Pinpoint the cell where the given text exists, returning its (x, y) midpoint coordinate. 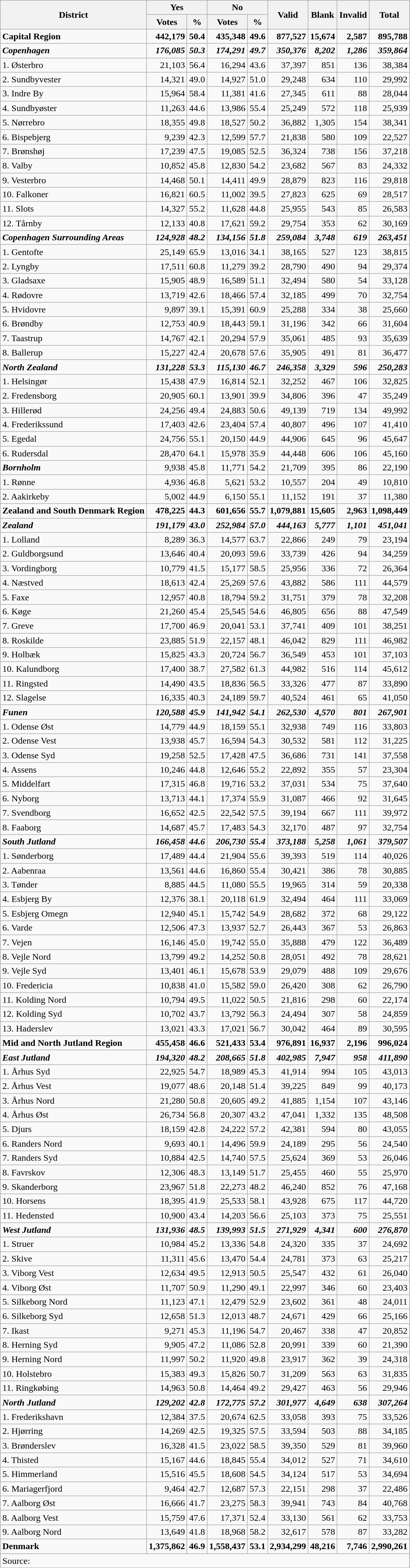
567 (323, 165)
52.8 (258, 1345)
29,427 (288, 1388)
56.5 (258, 683)
56.6 (258, 1215)
20,724 (227, 655)
18,794 (227, 597)
44,906 (288, 439)
14,767 (167, 338)
Bornholm (73, 468)
33,128 (389, 281)
110 (353, 79)
601,656 (227, 511)
4. Thisted (73, 1460)
9,464 (167, 1489)
176,085 (167, 51)
45.6 (197, 1259)
39,393 (288, 856)
35,061 (288, 338)
166,458 (167, 841)
5. Himmerland (73, 1474)
596 (353, 367)
823 (323, 180)
49,139 (288, 410)
22,866 (288, 540)
22,273 (227, 1187)
6. Køge (73, 611)
1. Helsingør (73, 381)
204 (323, 482)
611 (323, 94)
41,050 (389, 698)
1,558,437 (227, 1546)
543 (323, 209)
30,885 (389, 870)
31,196 (288, 324)
336 (323, 568)
386 (323, 870)
20,118 (227, 899)
32,170 (288, 827)
314 (323, 885)
29,374 (389, 266)
393 (323, 1417)
645 (323, 439)
6. Bispebjerg (73, 137)
51.7 (258, 1172)
3. Tønder (73, 885)
105 (353, 1072)
3. Gladsaxe (73, 281)
112 (353, 741)
41.0 (197, 985)
156 (353, 151)
39,960 (389, 1446)
8. Vejle Nord (73, 957)
7. Aalborg Øst (73, 1503)
307 (323, 1014)
1. Gentofte (73, 252)
28,044 (389, 94)
12,940 (167, 914)
517 (323, 1474)
50.3 (197, 51)
District (73, 15)
12,376 (167, 899)
118 (353, 108)
North Jutland (73, 1403)
23,602 (288, 1302)
1,101 (353, 525)
16,294 (227, 65)
12. Tårnby (73, 223)
26,420 (288, 985)
519 (323, 856)
13,561 (167, 870)
12,687 (227, 1489)
46,042 (288, 640)
53.9 (258, 971)
656 (323, 611)
11,080 (227, 885)
8,202 (323, 51)
13,149 (227, 1172)
36.3 (197, 540)
36,489 (389, 942)
455,458 (167, 1043)
54 (353, 281)
8. Favrskov (73, 1172)
37,741 (288, 626)
83 (353, 165)
29,079 (288, 971)
638 (353, 1403)
49 (353, 482)
4. Esbjerg By (73, 899)
9. Aalborg Nord (73, 1532)
139,993 (227, 1230)
37,558 (389, 755)
Source: (205, 1561)
33,753 (389, 1517)
4. Rødovre (73, 295)
467 (323, 381)
41,410 (389, 425)
355 (323, 770)
334 (323, 309)
35,888 (288, 942)
16,589 (227, 281)
379 (323, 597)
58.1 (258, 1201)
2,963 (353, 511)
369 (323, 1158)
11,628 (227, 209)
13,401 (167, 971)
49.0 (197, 79)
362 (323, 1359)
48.3 (197, 1172)
444,163 (288, 525)
96 (353, 439)
50.1 (197, 180)
40.3 (197, 698)
80 (353, 1129)
25,217 (389, 1259)
34,012 (288, 1460)
44.1 (197, 798)
21,904 (227, 856)
122 (353, 942)
West Jutland (73, 1230)
65 (353, 698)
39.1 (197, 309)
52.9 (258, 1302)
9,693 (167, 1144)
12,599 (227, 137)
12. Slagelse (73, 698)
4,936 (167, 482)
21,280 (167, 1101)
35,249 (389, 396)
Zealand (73, 525)
1,079,881 (288, 511)
738 (323, 151)
342 (323, 324)
301,977 (288, 1403)
45,160 (389, 453)
56.8 (197, 1115)
59.9 (258, 1144)
42,381 (288, 1129)
39,972 (389, 813)
8. Ballerup (73, 353)
3. Odense Syd (73, 755)
41.9 (197, 1201)
12,957 (167, 597)
40.4 (197, 554)
23,967 (167, 1187)
7. Brønshøj (73, 151)
249 (323, 540)
11,123 (167, 1302)
7,746 (353, 1546)
39,225 (288, 1086)
675 (323, 1201)
62.5 (258, 1417)
3. Hillerød (73, 410)
373,188 (288, 841)
3. Århus Nord (73, 1101)
60.9 (258, 309)
14,464 (227, 1388)
20,294 (227, 338)
24,318 (389, 1359)
17,428 (227, 755)
10. Kalundborg (73, 669)
31,751 (288, 597)
46,982 (389, 640)
174,291 (227, 51)
19,716 (227, 784)
38.1 (197, 899)
521,433 (227, 1043)
38,815 (389, 252)
276,870 (389, 1230)
50.6 (258, 410)
2. Århus Vest (73, 1086)
12,506 (167, 928)
2. Guldborgsund (73, 554)
33,890 (389, 683)
35,639 (389, 338)
Mid and North Jutland Region (73, 1043)
9. Holbæk (73, 655)
55.0 (258, 942)
7. Vejen (73, 942)
194,320 (167, 1057)
23,304 (389, 770)
17,239 (167, 151)
44.4 (197, 856)
15,167 (167, 1460)
208,665 (227, 1057)
55.5 (258, 885)
18,836 (227, 683)
1,375,862 (167, 1546)
17,483 (227, 827)
60.5 (197, 195)
19,085 (227, 151)
13,649 (167, 1532)
17,700 (167, 626)
44,448 (288, 453)
8. Valby (73, 165)
24,671 (288, 1316)
24,883 (227, 410)
8. Roskilde (73, 640)
20,905 (167, 396)
15,177 (227, 568)
21,390 (389, 1345)
45.0 (197, 942)
Zealand and South Denmark Region (73, 511)
20,852 (389, 1330)
23,275 (227, 1503)
33,803 (389, 727)
32,185 (288, 295)
1,286 (353, 51)
1,098,449 (389, 511)
48.6 (197, 1086)
50.7 (258, 1374)
10,900 (167, 1215)
43,928 (288, 1201)
1. Odense Øst (73, 727)
11,196 (227, 1330)
59.6 (258, 554)
45.9 (197, 712)
50.9 (197, 1287)
19,965 (288, 885)
154 (353, 122)
7. Taastrup (73, 338)
13,336 (227, 1244)
23,917 (288, 1359)
4,570 (323, 712)
20,467 (288, 1330)
10,779 (167, 568)
36,477 (389, 353)
466 (323, 798)
30,169 (389, 223)
37,397 (288, 65)
5,777 (323, 525)
131,228 (167, 367)
35.9 (258, 453)
24,540 (389, 1144)
2. Lyngby (73, 266)
14,963 (167, 1388)
426 (323, 554)
15,905 (167, 281)
49.1 (258, 1287)
586 (323, 583)
32,617 (288, 1532)
21,709 (288, 468)
12,658 (167, 1316)
19,077 (167, 1086)
36,324 (288, 151)
49.9 (258, 180)
3. Vordingborg (73, 568)
47.2 (197, 1345)
18,395 (167, 1201)
47,549 (389, 611)
14,327 (167, 209)
43.4 (197, 1215)
11,086 (227, 1345)
57.7 (258, 137)
41.8 (197, 1532)
11,002 (227, 195)
38.7 (197, 669)
17,489 (167, 856)
26,046 (389, 1158)
42.3 (197, 137)
3. Brønderslev (73, 1446)
34,610 (389, 1460)
5,258 (323, 841)
600 (353, 1230)
578 (323, 1532)
52.7 (258, 928)
39,194 (288, 813)
11. Ringkøbing (73, 1388)
37,218 (389, 151)
9,897 (167, 309)
61.9 (258, 899)
55.7 (258, 511)
17,400 (167, 669)
15,605 (323, 511)
11,263 (167, 108)
10,838 (167, 985)
11. Kolding Nord (73, 1000)
259,084 (288, 238)
667 (323, 813)
17,374 (227, 798)
6. Varde (73, 928)
499 (323, 295)
24,256 (167, 410)
2,196 (353, 1043)
54.5 (258, 1474)
10. Falkoner (73, 195)
451,041 (389, 525)
86 (353, 468)
25,545 (227, 611)
191,179 (167, 525)
12,479 (227, 1302)
5,621 (227, 482)
2,587 (353, 36)
32,252 (288, 381)
43,055 (389, 1129)
7,947 (323, 1057)
30,595 (389, 1028)
18,466 (227, 295)
17,403 (167, 425)
22,892 (288, 770)
54.6 (258, 611)
38,165 (288, 252)
13,646 (167, 554)
36,686 (288, 755)
13,719 (167, 295)
47,168 (389, 1187)
14,468 (167, 180)
55.9 (258, 798)
14,496 (227, 1144)
9. Vejle Syd (73, 971)
409 (323, 626)
58.3 (258, 1503)
262,530 (288, 712)
24,494 (288, 1014)
38,341 (389, 122)
5. Esbjerg Omegn (73, 914)
30,532 (288, 741)
295 (323, 1144)
65.9 (197, 252)
15,825 (167, 655)
14,779 (167, 727)
120,588 (167, 712)
92 (353, 798)
16,821 (167, 195)
51.9 (197, 640)
35,905 (288, 353)
12,634 (167, 1273)
84 (353, 1503)
22,542 (227, 813)
31,225 (389, 741)
33,326 (288, 683)
32,938 (288, 727)
23,194 (389, 540)
43.2 (258, 1115)
27,345 (288, 94)
15,438 (167, 381)
10,794 (167, 1000)
38,384 (389, 65)
59 (353, 885)
3. Viborg Vest (73, 1273)
57 (353, 770)
44.5 (197, 885)
70 (353, 295)
46.7 (258, 367)
16,937 (323, 1043)
14,740 (227, 1158)
40.9 (197, 324)
14,490 (167, 683)
48.5 (197, 1230)
634 (323, 79)
Total (389, 15)
76 (353, 1187)
Copenhagen (73, 51)
57.9 (258, 338)
32,825 (389, 381)
55 (353, 1172)
19,742 (227, 942)
71 (353, 1460)
25,624 (288, 1158)
47.6 (197, 1517)
395 (323, 468)
16,652 (167, 813)
2. Aakirkeby (73, 496)
477 (323, 683)
19,258 (167, 755)
Blank (323, 15)
4. Århus Øst (73, 1115)
48.7 (258, 1316)
135 (353, 1115)
60.8 (197, 266)
10,852 (167, 165)
14,411 (227, 180)
206,730 (227, 841)
353 (323, 223)
28,879 (288, 180)
1,154 (323, 1101)
488 (323, 971)
23,404 (227, 425)
7. Svendborg (73, 813)
22,925 (167, 1072)
3,748 (323, 238)
115,130 (227, 367)
Valid (288, 15)
43,013 (389, 1072)
31,087 (288, 798)
15,383 (167, 1374)
44,982 (288, 669)
2. Aabenraa (73, 870)
51.1 (258, 281)
29,754 (288, 223)
14,577 (227, 540)
10. Holstebro (73, 1374)
117 (353, 1201)
19,325 (227, 1431)
877,527 (288, 36)
34,124 (288, 1474)
8. Aalborg Vest (73, 1517)
801 (353, 712)
25,660 (389, 309)
10,984 (167, 1244)
124,928 (167, 238)
5. Nørrebro (73, 122)
Copenhagen Surrounding Areas (73, 238)
20,150 (227, 439)
21,103 (167, 65)
625 (323, 195)
11,997 (167, 1359)
136 (353, 65)
33,594 (288, 1431)
4. Næstved (73, 583)
396 (323, 396)
1. Rønne (73, 482)
25,939 (389, 108)
34,806 (288, 396)
13,792 (227, 1014)
25,249 (288, 108)
10. Fredericia (73, 985)
13. Haderslev (73, 1028)
10,702 (167, 1014)
46.6 (197, 1043)
13,713 (167, 798)
496 (323, 425)
61.3 (258, 669)
263,451 (389, 238)
12,384 (167, 1417)
12,753 (167, 324)
25,955 (288, 209)
17,371 (227, 1517)
18,608 (227, 1474)
57.3 (258, 1489)
15,582 (227, 985)
14,321 (167, 79)
172,775 (227, 1403)
1. Århus Syd (73, 1072)
14,927 (227, 79)
6. Silkeborg Syd (73, 1316)
11. Slots (73, 209)
581 (323, 741)
33,058 (288, 1417)
1. Struer (73, 1244)
479 (323, 942)
20,307 (227, 1115)
33,526 (389, 1417)
516 (323, 669)
18,968 (227, 1532)
43.7 (197, 1014)
17,315 (167, 784)
37,640 (389, 784)
5. Djurs (73, 1129)
39.9 (258, 396)
6. Mariagerfjord (73, 1489)
6,150 (227, 496)
97 (353, 827)
141,942 (227, 712)
40.1 (197, 1144)
28,470 (167, 453)
25,166 (389, 1316)
59.0 (258, 985)
5. Faxe (73, 597)
15,391 (227, 309)
13,021 (167, 1028)
13,470 (227, 1259)
29,122 (389, 914)
12,013 (227, 1316)
22,174 (389, 1000)
134,156 (227, 238)
16,335 (167, 698)
6. Nyborg (73, 798)
11,920 (227, 1359)
24,859 (389, 1014)
53.4 (258, 1043)
2. Hjørring (73, 1431)
5. Egedal (73, 439)
7. Greve (73, 626)
16,146 (167, 942)
359,864 (389, 51)
51.4 (258, 1086)
852 (323, 1187)
36,549 (288, 655)
529 (323, 1446)
25,269 (227, 583)
48,508 (389, 1115)
1. Lolland (73, 540)
131,936 (167, 1230)
6. Rudersdal (73, 453)
34,694 (389, 1474)
49,992 (389, 410)
13,901 (227, 396)
15,978 (227, 453)
372 (323, 914)
36,882 (288, 122)
307,264 (389, 1403)
16,814 (227, 381)
4,341 (323, 1230)
851 (323, 65)
9,938 (167, 468)
563 (323, 1374)
58.4 (197, 94)
26,734 (167, 1115)
491 (323, 353)
346 (323, 1287)
29,248 (288, 79)
29,946 (389, 1388)
37,031 (288, 784)
18,527 (227, 122)
15,678 (227, 971)
12,830 (227, 165)
731 (323, 755)
North Zealand (73, 367)
432 (323, 1273)
51.5 (258, 1230)
1. Frederikshavn (73, 1417)
2,990,261 (389, 1546)
22,190 (389, 468)
25,547 (288, 1273)
18,355 (167, 122)
20,338 (389, 885)
20,674 (227, 1417)
55.6 (258, 856)
18,443 (227, 324)
10,557 (288, 482)
1. Sønderborg (73, 856)
606 (323, 453)
56.4 (197, 65)
54.1 (258, 712)
22,157 (227, 640)
46,240 (288, 1187)
24,692 (389, 1244)
11,380 (389, 496)
43.5 (197, 683)
26,364 (389, 568)
3. Indre By (73, 94)
Capital Region (73, 36)
29,676 (389, 971)
54.8 (258, 1244)
31,645 (389, 798)
4,649 (323, 1403)
East Jutland (73, 1057)
51.3 (197, 1316)
40,768 (389, 1503)
27,582 (227, 669)
13,986 (227, 108)
12. Kolding Syd (73, 1014)
8,885 (167, 885)
15,742 (227, 914)
14,252 (227, 957)
4. Frederikssund (73, 425)
15,516 (167, 1474)
9. Vesterbro (73, 180)
Yes (177, 8)
487 (323, 827)
40,524 (288, 698)
429 (323, 1316)
44,579 (389, 583)
43,146 (389, 1101)
16,666 (167, 1503)
51.0 (258, 79)
Funen (73, 712)
435,348 (227, 36)
25,533 (227, 1201)
976,891 (288, 1043)
490 (323, 266)
461 (323, 698)
749 (323, 727)
308 (323, 985)
47,041 (288, 1115)
41,914 (288, 1072)
9,905 (167, 1345)
42.7 (197, 1489)
7. Ikast (73, 1330)
17,621 (227, 223)
719 (323, 410)
52.1 (258, 381)
40,173 (389, 1086)
60.1 (197, 396)
453 (323, 655)
1. Østerbro (73, 65)
44,720 (389, 1201)
267,901 (389, 712)
1,332 (323, 1115)
9,239 (167, 137)
49.3 (197, 1374)
478,225 (167, 511)
57.0 (258, 525)
16,860 (227, 870)
Denmark (73, 1546)
6. Brøndby (73, 324)
45.5 (197, 1474)
11,152 (288, 496)
361 (323, 1302)
2,934,299 (288, 1546)
8. Herning Syd (73, 1345)
5,002 (167, 496)
34.1 (258, 252)
28,621 (389, 957)
39,350 (288, 1446)
64.1 (197, 453)
South Jutland (73, 841)
11,290 (227, 1287)
30,042 (288, 1028)
39,941 (288, 1503)
895,788 (389, 36)
492 (323, 957)
34,259 (389, 554)
20,605 (227, 1101)
72 (353, 568)
22,151 (288, 1489)
49.6 (258, 36)
63.7 (258, 540)
34,185 (389, 1431)
27,823 (288, 195)
12,306 (167, 1172)
15,674 (323, 36)
29,818 (389, 180)
271,929 (288, 1230)
829 (323, 640)
68 (353, 914)
21,838 (288, 137)
99 (353, 1086)
48,216 (323, 1546)
252,984 (227, 525)
4. Sundbyøster (73, 108)
134 (353, 410)
48.1 (258, 640)
849 (323, 1086)
442,179 (167, 36)
11. Hedensted (73, 1215)
367 (323, 928)
191 (323, 496)
23,885 (167, 640)
93 (353, 338)
20,991 (288, 1345)
47.1 (197, 1302)
2. Skive (73, 1259)
26,790 (389, 985)
503 (323, 1431)
48.9 (197, 281)
59.7 (258, 698)
53.3 (197, 367)
43.0 (197, 525)
411,890 (389, 1057)
54.4 (258, 1259)
10. Horsens (73, 1201)
996,024 (389, 1043)
13,799 (167, 957)
18,845 (227, 1460)
15,826 (227, 1374)
11,771 (227, 468)
24,756 (167, 439)
994 (323, 1072)
4. Assens (73, 770)
43,882 (288, 583)
31,604 (389, 324)
24,320 (288, 1244)
10,246 (167, 770)
33,739 (288, 554)
18,613 (167, 583)
56.3 (258, 1014)
339 (323, 1345)
46.1 (197, 971)
11,022 (227, 1000)
619 (353, 238)
46,805 (288, 611)
23,403 (389, 1287)
17,021 (227, 1028)
37,103 (389, 655)
2. Fredensborg (73, 396)
25,551 (389, 1215)
41.7 (197, 1503)
5. Silkeborg Nord (73, 1302)
13,938 (167, 741)
28,051 (288, 957)
39 (353, 1359)
28,682 (288, 914)
23,682 (288, 165)
743 (323, 1503)
11,707 (167, 1287)
30,421 (288, 870)
8. Faaborg (73, 827)
31,209 (288, 1374)
24,332 (389, 165)
5. Middelfart (73, 784)
47.9 (197, 381)
11,311 (167, 1259)
24,222 (227, 1129)
2. Sundbyvester (73, 79)
89 (353, 1028)
26,583 (389, 209)
335 (323, 1244)
12,646 (227, 770)
460 (323, 1172)
28,517 (389, 195)
594 (323, 1129)
15,759 (167, 1517)
22,527 (389, 137)
31,835 (389, 1374)
59.1 (258, 324)
44.3 (197, 511)
41,885 (288, 1101)
45,612 (389, 669)
20,093 (227, 554)
958 (353, 1057)
379,507 (389, 841)
402,985 (288, 1057)
17,511 (167, 266)
6. Randers Nord (73, 1144)
18,989 (227, 1072)
246,358 (288, 367)
7. Randers Syd (73, 1158)
4. Viborg Øst (73, 1287)
43.6 (258, 65)
Invalid (353, 15)
52.4 (258, 1517)
26,040 (389, 1273)
33,130 (288, 1517)
12,133 (167, 223)
33,069 (389, 899)
58.2 (258, 1532)
13,937 (227, 928)
25,288 (288, 309)
9. Herning Nord (73, 1359)
16,594 (227, 741)
33,282 (389, 1532)
39.5 (258, 195)
25,455 (288, 1172)
16,328 (167, 1446)
45,647 (389, 439)
2. Odense Vest (73, 741)
48 (353, 1302)
47.3 (197, 928)
14,269 (167, 1431)
39.2 (258, 266)
21,816 (288, 1000)
1,305 (323, 122)
58 (353, 1014)
123 (353, 252)
11,279 (227, 266)
9,271 (167, 1330)
22,997 (288, 1287)
24,781 (288, 1259)
45.2 (197, 1244)
32,208 (389, 597)
15,964 (167, 94)
26,863 (389, 928)
25,103 (288, 1215)
40,807 (288, 425)
29,992 (389, 79)
14,687 (167, 827)
38,251 (389, 626)
85 (353, 209)
338 (323, 1330)
9. Skanderborg (73, 1187)
49.7 (258, 51)
11. Ringsted (73, 683)
129,202 (167, 1403)
485 (323, 338)
24,011 (389, 1302)
3,329 (323, 367)
54.9 (258, 914)
22,486 (389, 1489)
37.5 (197, 1417)
141 (353, 755)
23,022 (227, 1446)
79 (353, 540)
11,381 (227, 94)
561 (323, 1517)
15,227 (167, 353)
25,956 (288, 568)
25,970 (389, 1172)
61 (353, 1273)
20,041 (227, 626)
8,289 (167, 540)
10,884 (167, 1158)
5. Hvidovre (73, 309)
250,283 (389, 367)
13,016 (227, 252)
25,149 (167, 252)
45.4 (197, 611)
42.1 (197, 338)
534 (323, 784)
463 (323, 1388)
12,913 (227, 1273)
20,678 (227, 353)
572 (323, 108)
No (237, 8)
49.4 (197, 410)
350,376 (288, 51)
21,260 (167, 611)
10,810 (389, 482)
28,790 (288, 266)
20,148 (227, 1086)
69 (353, 195)
38 (353, 309)
45.1 (197, 914)
1,061 (353, 841)
26,443 (288, 928)
40,026 (389, 856)
14,203 (227, 1215)
41.6 (258, 94)
50.4 (197, 36)
